Output the [x, y] coordinate of the center of the cell containing the given text.  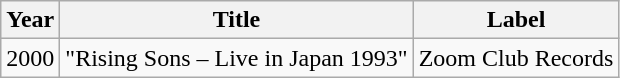
Title [236, 20]
Label [516, 20]
"Rising Sons – Live in Japan 1993" [236, 58]
2000 [30, 58]
Year [30, 20]
Zoom Club Records [516, 58]
